Find where the given text appears and provide that cell's center as (X, Y) coordinate. 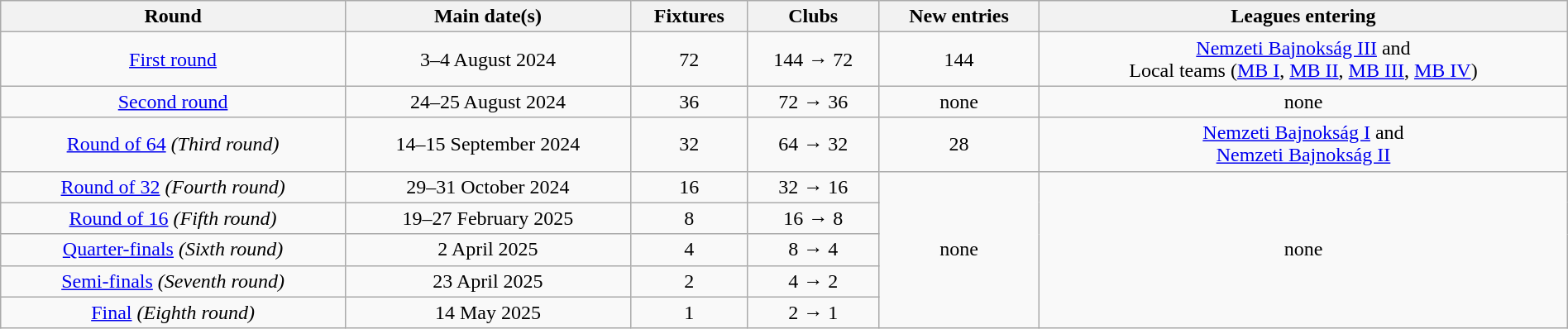
64 → 32 (813, 144)
First round (174, 60)
1 (689, 312)
24–25 August 2024 (488, 102)
New entries (958, 17)
Fixtures (689, 17)
28 (958, 144)
2 April 2025 (488, 250)
14 May 2025 (488, 312)
Round of 64 (Third round) (174, 144)
Nemzeti Bajnokság III andLocal teams (MB I, MB II, MB III, MB IV) (1303, 60)
Final (Eighth round) (174, 312)
3–4 August 2024 (488, 60)
2 → 1 (813, 312)
Semi-finals (Seventh round) (174, 281)
23 April 2025 (488, 281)
8 (689, 218)
4 (689, 250)
36 (689, 102)
19–27 February 2025 (488, 218)
Main date(s) (488, 17)
Second round (174, 102)
14–15 September 2024 (488, 144)
144 (958, 60)
29–31 October 2024 (488, 187)
32 (689, 144)
8 → 4 (813, 250)
16 → 8 (813, 218)
Round of 32 (Fourth round) (174, 187)
16 (689, 187)
Clubs (813, 17)
4 → 2 (813, 281)
Round (174, 17)
Nemzeti Bajnokság I andNemzeti Bajnokság II (1303, 144)
2 (689, 281)
144 → 72 (813, 60)
Quarter-finals (Sixth round) (174, 250)
Leagues entering (1303, 17)
72 (689, 60)
32 → 16 (813, 187)
72 → 36 (813, 102)
Round of 16 (Fifth round) (174, 218)
